Pinpoint the cell where the given text exists, returning its [x, y] midpoint coordinate. 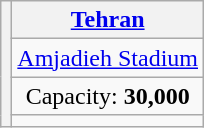
Capacity: 30,000 [108, 96]
Tehran [108, 20]
Amjadieh Stadium [108, 58]
